Locate the cell with the specified text and output its [X, Y] center coordinate. 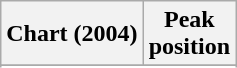
Chart (2004) [72, 34]
Peakposition [189, 34]
